Locate the cell with the specified text and output its (X, Y) center coordinate. 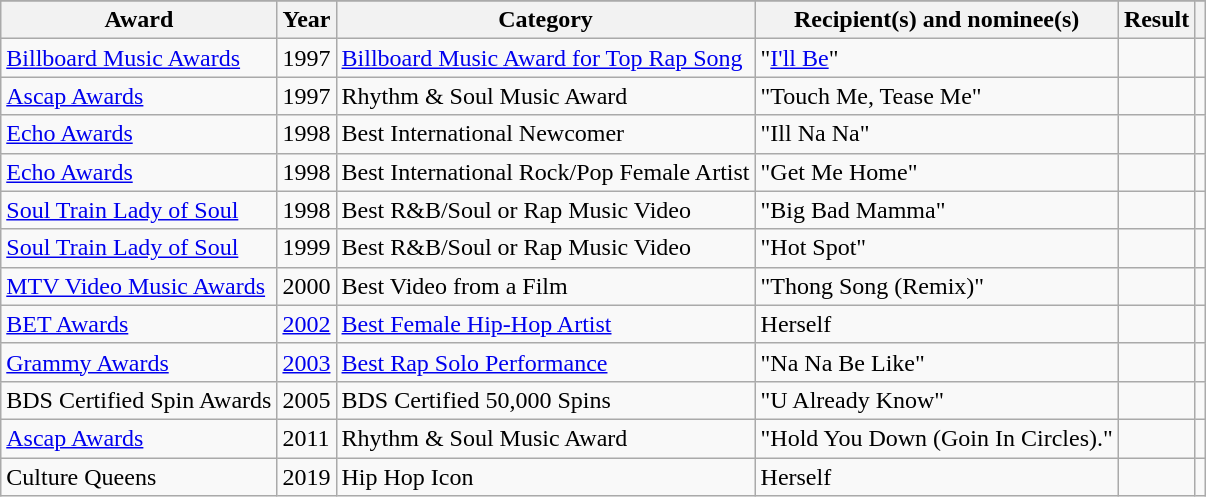
2000 (306, 286)
Category (546, 20)
2019 (306, 477)
BDS Certified 50,000 Spins (546, 400)
"Touch Me, Tease Me" (936, 96)
Hip Hop Icon (546, 477)
Culture Queens (139, 477)
2005 (306, 400)
Award (139, 20)
2002 (306, 324)
MTV Video Music Awards (139, 286)
BET Awards (139, 324)
Result (1156, 20)
Billboard Music Awards (139, 58)
"Get Me Home" (936, 172)
"U Already Know" (936, 400)
Best Rap Solo Performance (546, 362)
Billboard Music Award for Top Rap Song (546, 58)
"Na Na Be Like" (936, 362)
Recipient(s) and nominee(s) (936, 20)
BDS Certified Spin Awards (139, 400)
1999 (306, 248)
Year (306, 20)
2011 (306, 438)
Grammy Awards (139, 362)
"Thong Song (Remix)" (936, 286)
"Big Bad Mamma" (936, 210)
"Ill Na Na" (936, 134)
"Hold You Down (Goin In Circles)." (936, 438)
Best Female Hip-Hop Artist (546, 324)
2003 (306, 362)
Best Video from a Film (546, 286)
"Hot Spot" (936, 248)
Best International Rock/Pop Female Artist (546, 172)
Best International Newcomer (546, 134)
"I'll Be" (936, 58)
